Provide the (x, y) coordinate of the cell's center where the given text is located.  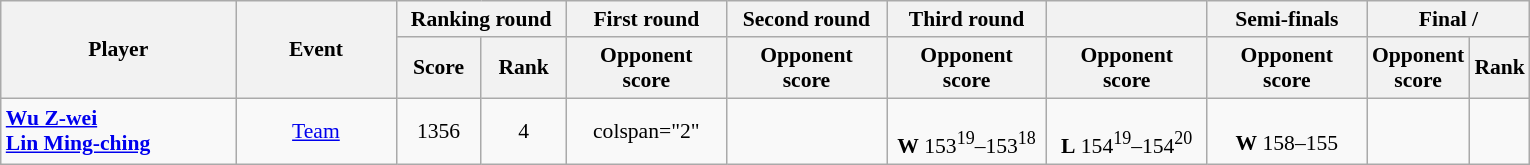
Third round (966, 19)
colspan="2" (646, 132)
4 (524, 132)
Wu Z-weiLin Ming-ching (118, 132)
Team (316, 132)
Event (316, 50)
First round (646, 19)
Semi-finals (1287, 19)
W 15319–15318 (966, 132)
L 15419–15420 (1127, 132)
Ranking round (481, 19)
Score (438, 68)
1356 (438, 132)
Second round (806, 19)
Final / (1448, 19)
W 158–155 (1287, 132)
Player (118, 50)
